Search for the cell housing the specified text and yield its [x, y] center coordinate. 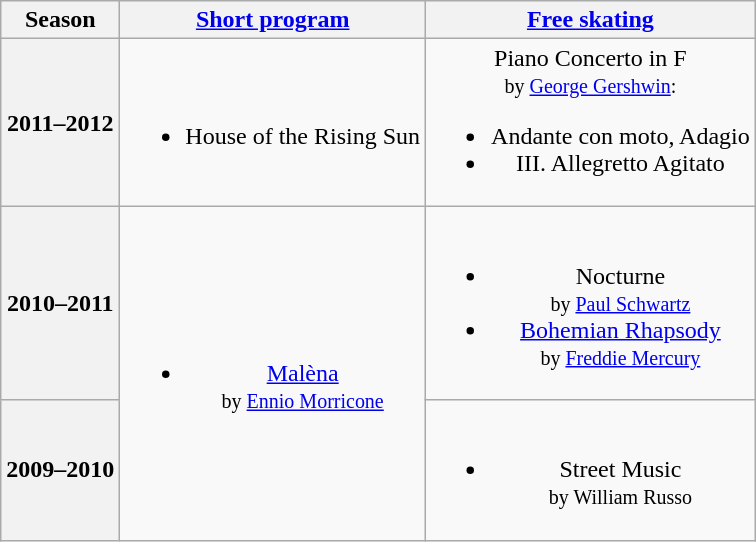
Malèna by Ennio Morricone [273, 373]
Street Music by William Russo [591, 470]
2009–2010 [60, 470]
Free skating [591, 20]
Season [60, 20]
Nocturne by Paul Schwartz Bohemian Rhapsody by Freddie Mercury [591, 303]
2011–2012 [60, 122]
2010–2011 [60, 303]
House of the Rising Sun [273, 122]
Piano Concerto in F by George Gershwin: Andante con moto, AdagioIII. Allegretto Agitato [591, 122]
Short program [273, 20]
